Detect which cell encompasses the target text, then output its [x, y] center coordinate. 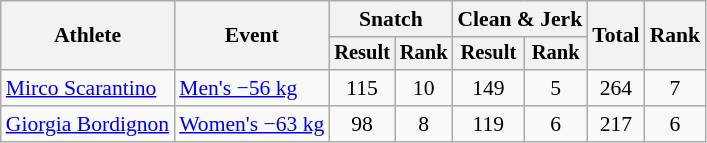
Snatch [390, 19]
115 [362, 88]
264 [616, 88]
Clean & Jerk [520, 19]
10 [424, 88]
98 [362, 124]
7 [676, 88]
119 [488, 124]
Giorgia Bordignon [88, 124]
8 [424, 124]
Women's −63 kg [252, 124]
Athlete [88, 36]
217 [616, 124]
5 [556, 88]
Event [252, 36]
149 [488, 88]
Men's −56 kg [252, 88]
Total [616, 36]
Mirco Scarantino [88, 88]
